From the cell containing the given text, extract its center point as [x, y] coordinate. 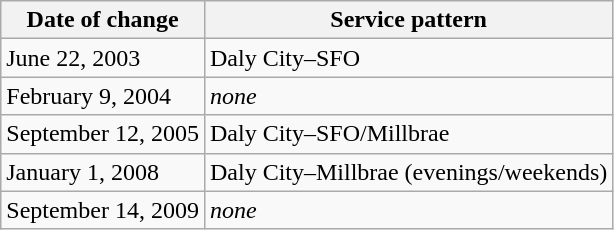
Date of change [103, 20]
Daly City–SFO/Millbrae [408, 134]
Daly City–SFO [408, 58]
Daly City–Millbrae (evenings/weekends) [408, 172]
June 22, 2003 [103, 58]
January 1, 2008 [103, 172]
February 9, 2004 [103, 96]
September 12, 2005 [103, 134]
Service pattern [408, 20]
September 14, 2009 [103, 210]
